Return the [X, Y] coordinate for the center point of the cell that contains the specified text.  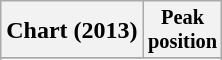
Chart (2013) [72, 30]
Peakposition [182, 30]
